Pinpoint the cell where the given text exists, returning its [X, Y] midpoint coordinate. 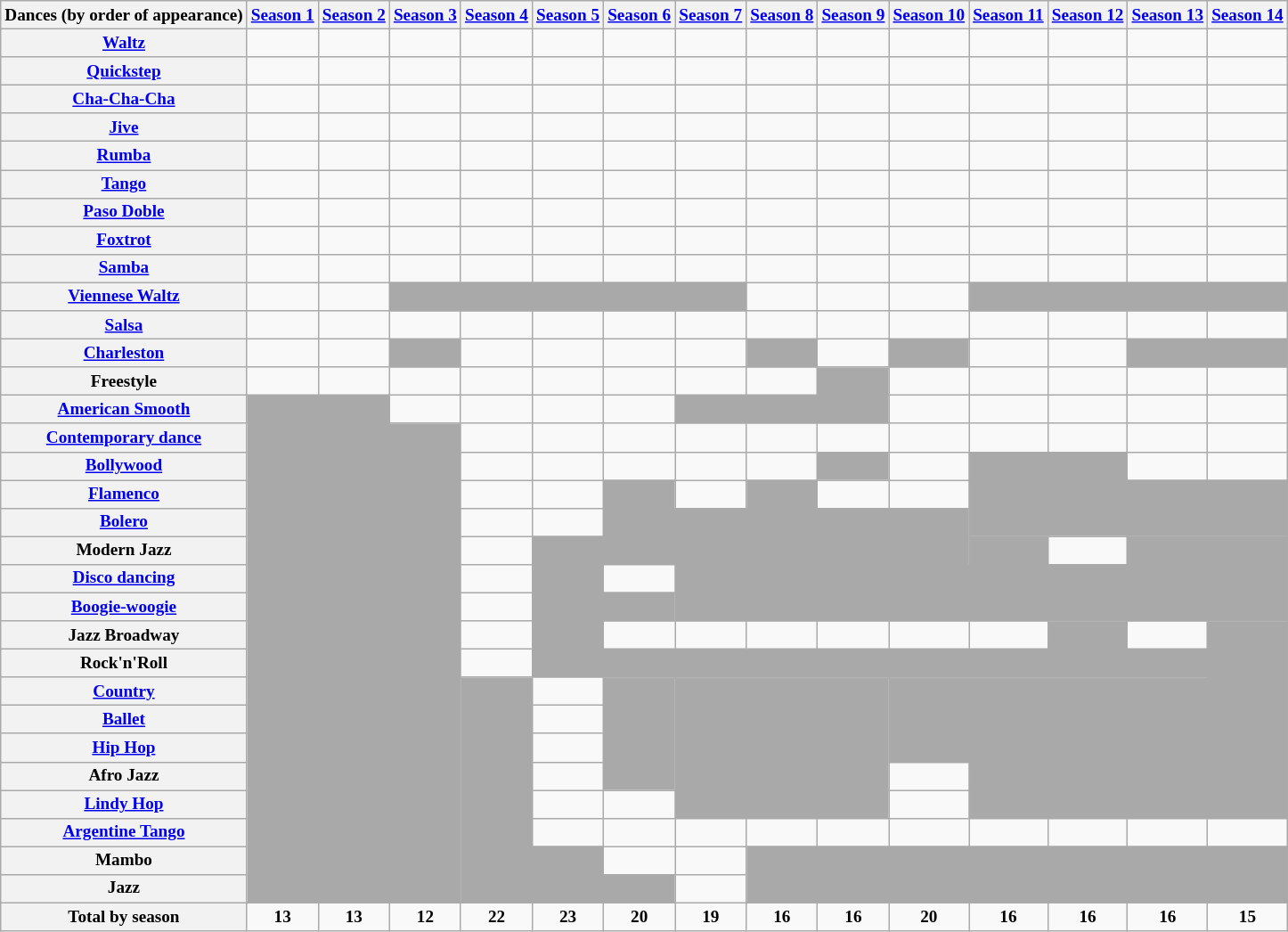
Tango [124, 184]
Flamenco [124, 495]
Season 10 [929, 15]
Salsa [124, 325]
23 [568, 917]
Freestyle [124, 381]
22 [496, 917]
Season 12 [1088, 15]
Samba [124, 269]
Jive [124, 127]
Season 1 [282, 15]
Lindy Hop [124, 805]
Rock'n'Roll [124, 663]
Season 13 [1168, 15]
American Smooth [124, 410]
Season 9 [853, 15]
Season 3 [425, 15]
Jazz [124, 889]
Quickstep [124, 71]
Season 7 [711, 15]
Total by season [124, 917]
15 [1248, 917]
Ballet [124, 720]
Season 11 [1008, 15]
Argentine Tango [124, 832]
Season 6 [640, 15]
Bolero [124, 522]
Afro Jazz [124, 776]
Boogie-woogie [124, 607]
Foxtrot [124, 241]
Bollywood [124, 466]
Contemporary dance [124, 437]
Waltz [124, 43]
12 [425, 917]
Paso Doble [124, 212]
Season 2 [354, 15]
Season 8 [782, 15]
Jazz Broadway [124, 635]
Viennese Waltz [124, 297]
Disco dancing [124, 579]
Mambo [124, 861]
Hip Hop [124, 748]
Cha-Cha-Cha [124, 100]
Season 5 [568, 15]
Season 14 [1248, 15]
19 [711, 917]
Charleston [124, 353]
Season 4 [496, 15]
Rumba [124, 156]
Country [124, 691]
Dances (by order of appearance) [124, 15]
Modern Jazz [124, 551]
